Detect which cell encompasses the target text, then output its (X, Y) center coordinate. 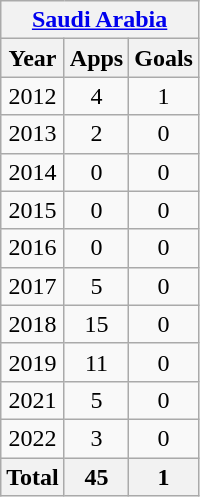
2013 (33, 134)
3 (96, 438)
11 (96, 362)
Saudi Arabia (100, 20)
2012 (33, 96)
2 (96, 134)
2017 (33, 286)
Total (33, 477)
15 (96, 324)
2014 (33, 172)
Apps (96, 58)
2022 (33, 438)
2018 (33, 324)
Goals (164, 58)
Year (33, 58)
4 (96, 96)
2016 (33, 248)
2015 (33, 210)
2021 (33, 400)
2019 (33, 362)
45 (96, 477)
